Detect which cell encompasses the target text, then output its (x, y) center coordinate. 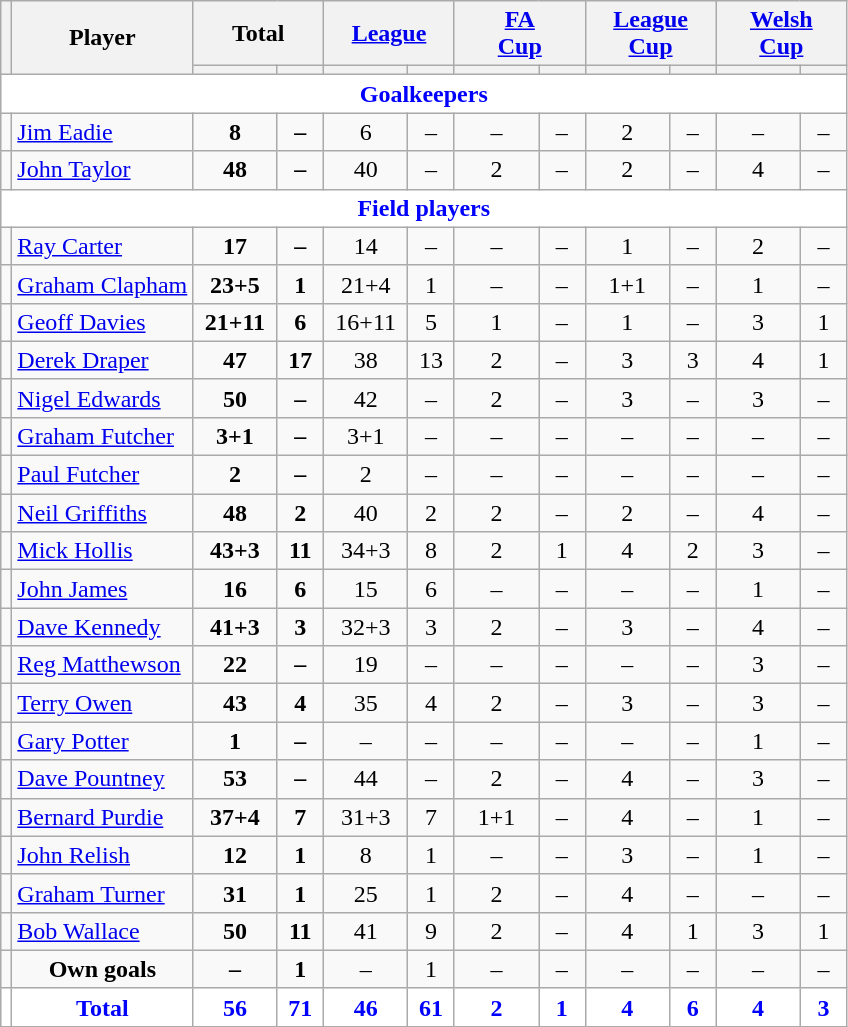
71 (300, 1007)
32+3 (366, 627)
46 (366, 1007)
35 (366, 703)
41+3 (235, 627)
Nigel Edwards (102, 398)
League (390, 34)
44 (366, 779)
56 (235, 1007)
FACup (520, 34)
Derek Draper (102, 360)
Jim Eadie (102, 132)
Own goals (102, 969)
16 (235, 589)
13 (432, 360)
Mick Hollis (102, 551)
Paul Futcher (102, 475)
43 (235, 703)
22 (235, 665)
12 (235, 855)
15 (366, 589)
42 (366, 398)
14 (366, 246)
Graham Clapham (102, 284)
Dave Kennedy (102, 627)
Graham Futcher (102, 437)
Ray Carter (102, 246)
25 (366, 893)
Bob Wallace (102, 931)
31+3 (366, 817)
38 (366, 360)
John Relish (102, 855)
Terry Owen (102, 703)
Dave Pountney (102, 779)
Gary Potter (102, 741)
16+11 (366, 322)
WelshCup (782, 34)
9 (432, 931)
5 (432, 322)
37+4 (235, 817)
Geoff Davies (102, 322)
Field players (424, 208)
Goalkeepers (424, 94)
43+3 (235, 551)
34+3 (366, 551)
47 (235, 360)
Player (102, 38)
21+11 (235, 322)
Reg Matthewson (102, 665)
Bernard Purdie (102, 817)
31 (235, 893)
41 (366, 931)
Graham Turner (102, 893)
John Taylor (102, 170)
23+5 (235, 284)
LeagueCup (650, 34)
19 (366, 665)
John James (102, 589)
21+4 (366, 284)
Neil Griffiths (102, 513)
61 (432, 1007)
53 (235, 779)
